For the text-containing cell, return its midpoint in [x, y] coordinate format. 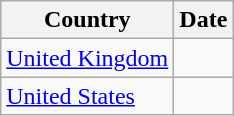
Date [204, 20]
United States [88, 96]
Country [88, 20]
United Kingdom [88, 58]
